Detect which cell encompasses the target text, then output its [X, Y] center coordinate. 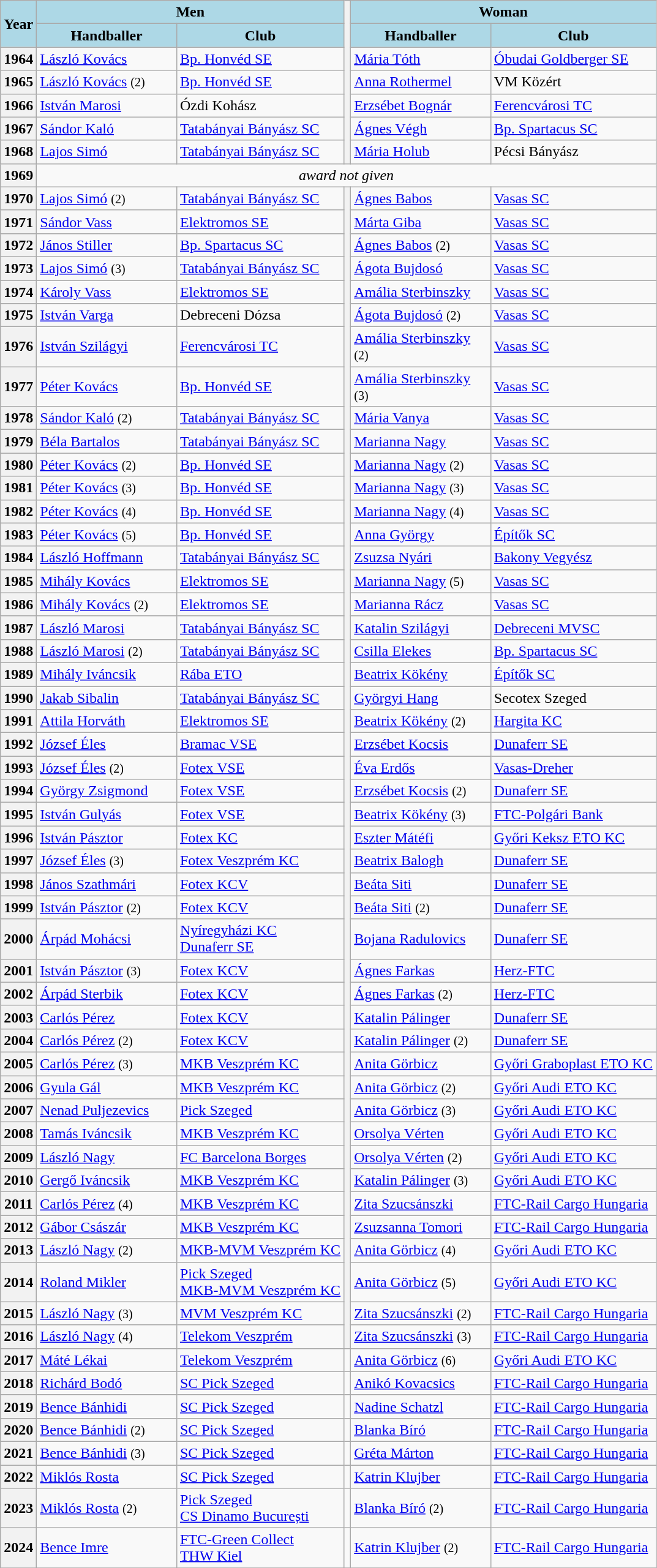
Bence Bánhidi (3) [107, 1453]
László Nagy [107, 1157]
2022 [18, 1476]
Béla Bartalos [107, 441]
Blanka Bíró (2) [421, 1509]
Sándor Kaló (2) [107, 418]
Zsuzsanna Tomori [421, 1227]
Árpád Sterbik [107, 994]
Debreceni MVSC [573, 628]
Mária Tóth [421, 59]
Marianna Nagy (2) [421, 465]
Katrin Klujber (2) [421, 1548]
Mihály Kovács [107, 581]
Amália Sterbinszky (2) [421, 347]
1968 [18, 152]
1975 [18, 315]
János Szathmári [107, 884]
1987 [18, 628]
2014 [18, 1282]
Csilla Elekes [421, 651]
Bence Bánhidi (2) [107, 1430]
1974 [18, 292]
FC Barcelona Borges [260, 1157]
László Marosi [107, 628]
Pick Szeged [260, 1111]
1983 [18, 535]
Gábor Császár [107, 1227]
1971 [18, 222]
Rába ETO [260, 674]
1985 [18, 581]
Beatrix Kökény [421, 674]
2003 [18, 1017]
Katalin Pálinger [421, 1017]
2002 [18, 994]
Nadine Schatzl [421, 1406]
Anita Görbicz [421, 1063]
József Éles (3) [107, 861]
Nyíregyházi KC Dunaferr SE [260, 939]
1972 [18, 245]
Carlós Pérez (3) [107, 1063]
Eszter Mátéfi [421, 838]
1992 [18, 745]
FTC-Green Collect THW Kiel [260, 1548]
VM Közért [573, 82]
István Pásztor [107, 838]
1988 [18, 651]
Pick Szeged CS Dinamo București [260, 1509]
Bojana Radulovics [421, 939]
1979 [18, 441]
2023 [18, 1509]
László Nagy (2) [107, 1250]
Anita Görbicz (2) [421, 1087]
1978 [18, 418]
Zsuzsa Nyári [421, 558]
Roland Mikler [107, 1282]
2013 [18, 1250]
György Zsigmond [107, 791]
Richárd Bodó [107, 1383]
József Éles [107, 745]
Beatrix Kökény (2) [421, 721]
Jakab Sibalin [107, 697]
László Marosi (2) [107, 651]
Károly Vass [107, 292]
FTC-Polgári Bank [573, 814]
Ágnes Babos [421, 198]
László Kovács (2) [107, 82]
1969 [18, 175]
Marianna Nagy (3) [421, 488]
Katalin Pálinger (2) [421, 1040]
Marianna Nagy (5) [421, 581]
2007 [18, 1111]
Katrin Klujber [421, 1476]
Bence Imre [107, 1548]
Ágnes Végh [421, 129]
István Pásztor (3) [107, 970]
MVM Veszprém KC [260, 1313]
2011 [18, 1204]
Attila Horváth [107, 721]
1998 [18, 884]
2019 [18, 1406]
1993 [18, 768]
Sándor Kaló [107, 129]
Anna György [421, 535]
Woman [503, 12]
Anita Görbicz (6) [421, 1360]
Anita Görbicz (4) [421, 1250]
Árpád Mohácsi [107, 939]
1966 [18, 105]
1970 [18, 198]
Beáta Siti [421, 884]
1984 [18, 558]
Orsolya Vérten [421, 1134]
Nenad Puljezevics [107, 1111]
Anikó Kovacsics [421, 1383]
2021 [18, 1453]
1967 [18, 129]
Anita Görbicz (3) [421, 1111]
Ágota Bujdosó (2) [421, 315]
János Stiller [107, 245]
Fotex KC [260, 838]
Lajos Simó (3) [107, 268]
Ágnes Babos (2) [421, 245]
Márta Giba [421, 222]
Miklós Rosta [107, 1476]
Erzsébet Kocsis (2) [421, 791]
1977 [18, 387]
1986 [18, 604]
1965 [18, 82]
1996 [18, 838]
Hargita KC [573, 721]
Zita Szucsánszki (2) [421, 1313]
2005 [18, 1063]
Marianna Nagy [421, 441]
Mária Vanya [421, 418]
Ózdi Kohász [260, 105]
Beatrix Balogh [421, 861]
Mihály Kovács (2) [107, 604]
2008 [18, 1134]
Secotex Szeged [573, 697]
Gergő Iváncsik [107, 1180]
Zita Szucsánszki [421, 1204]
MKB-MVM Veszprém KC [260, 1250]
Péter Kovács [107, 387]
Beatrix Kökény (3) [421, 814]
2004 [18, 1040]
Lajos Simó [107, 152]
2010 [18, 1180]
1995 [18, 814]
Orsolya Vérten (2) [421, 1157]
Anna Rothermel [421, 82]
Mária Holub [421, 152]
1981 [18, 488]
2006 [18, 1087]
Marianna Nagy (4) [421, 511]
Ágnes Farkas [421, 970]
2024 [18, 1548]
Győri Graboplast ETO KC [573, 1063]
1991 [18, 721]
Máté Lékai [107, 1360]
Blanka Bíró [421, 1430]
Anita Görbicz (5) [421, 1282]
Bramac VSE [260, 745]
Ágnes Farkas (2) [421, 994]
Bence Bánhidi [107, 1406]
Amália Sterbinszky [421, 292]
2000 [18, 939]
Györgyi Hang [421, 697]
Ágota Bujdosó [421, 268]
Fotex Veszprém KC [260, 861]
Year [18, 24]
Amália Sterbinszky (3) [421, 387]
Gyula Gál [107, 1087]
József Éles (2) [107, 768]
1989 [18, 674]
Pécsi Bányász [573, 152]
Carlós Pérez [107, 1017]
Marianna Rácz [421, 604]
Gréta Márton [421, 1453]
1973 [18, 268]
1990 [18, 697]
Men [190, 12]
István Szilágyi [107, 347]
Pick Szeged MKB-MVM Veszprém KC [260, 1282]
Péter Kovács (4) [107, 511]
1999 [18, 907]
Sándor Vass [107, 222]
award not given [347, 175]
Katalin Szilágyi [421, 628]
Mihály Iváncsik [107, 674]
2012 [18, 1227]
Debreceni Dózsa [260, 315]
Beáta Siti (2) [421, 907]
1980 [18, 465]
Erzsébet Kocsis [421, 745]
István Pásztor (2) [107, 907]
István Varga [107, 315]
Óbudai Goldberger SE [573, 59]
2020 [18, 1430]
László Hoffmann [107, 558]
1982 [18, 511]
1976 [18, 347]
Péter Kovács (2) [107, 465]
Tamás Iváncsik [107, 1134]
István Marosi [107, 105]
1997 [18, 861]
2016 [18, 1337]
Erzsébet Bognár [421, 105]
Carlós Pérez (2) [107, 1040]
István Gulyás [107, 814]
Katalin Pálinger (3) [421, 1180]
Bakony Vegyész [573, 558]
Carlós Pérez (4) [107, 1204]
Győri Keksz ETO KC [573, 838]
László Kovács [107, 59]
2017 [18, 1360]
Lajos Simó (2) [107, 198]
Miklós Rosta (2) [107, 1509]
Péter Kovács (3) [107, 488]
2009 [18, 1157]
Éva Erdős [421, 768]
László Nagy (4) [107, 1337]
1964 [18, 59]
2018 [18, 1383]
Péter Kovács (5) [107, 535]
László Nagy (3) [107, 1313]
1994 [18, 791]
Vasas-Dreher [573, 768]
2001 [18, 970]
2015 [18, 1313]
Zita Szucsánszki (3) [421, 1337]
